Provide the [X, Y] coordinate of the cell's center where the given text is located.  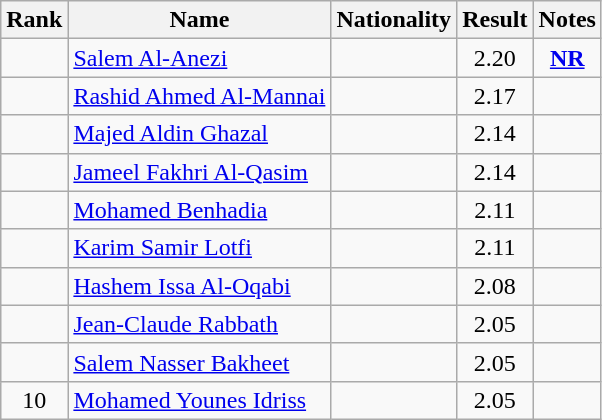
Result [495, 20]
Name [200, 20]
2.20 [495, 58]
Majed Aldin Ghazal [200, 134]
Karim Samir Lotfi [200, 248]
Nationality [394, 20]
NR [567, 58]
Jameel Fakhri Al-Qasim [200, 172]
2.17 [495, 96]
Mohamed Younes Idriss [200, 400]
10 [34, 400]
Salem Nasser Bakheet [200, 362]
Hashem Issa Al-Oqabi [200, 286]
Rank [34, 20]
Salem Al-Anezi [200, 58]
2.08 [495, 286]
Jean-Claude Rabbath [200, 324]
Rashid Ahmed Al-Mannai [200, 96]
Notes [567, 20]
Mohamed Benhadia [200, 210]
